Find where the given text appears and provide that cell's center as (X, Y) coordinate. 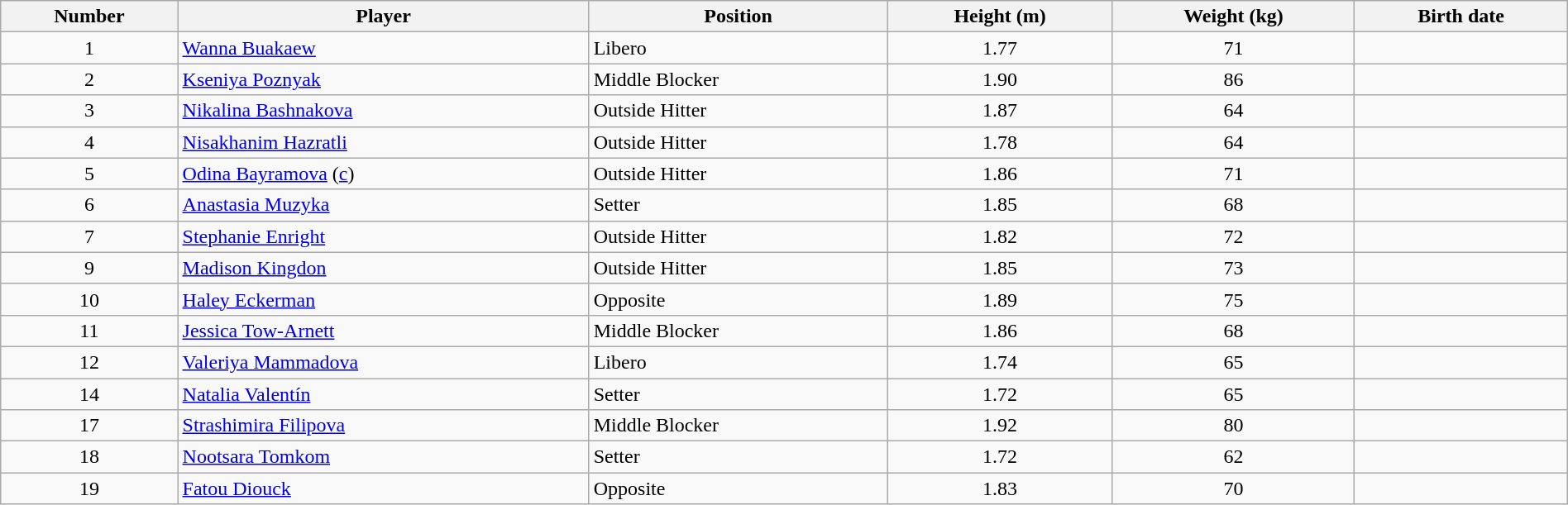
Number (89, 17)
1.90 (1000, 79)
1.77 (1000, 48)
4 (89, 142)
Haley Eckerman (384, 299)
Odina Bayramova (c) (384, 174)
17 (89, 426)
1.83 (1000, 488)
1.87 (1000, 111)
Nikalina Bashnakova (384, 111)
1.82 (1000, 236)
11 (89, 331)
Anastasia Muzyka (384, 205)
80 (1234, 426)
Player (384, 17)
Natalia Valentín (384, 394)
Jessica Tow-Arnett (384, 331)
Fatou Diouck (384, 488)
Birth date (1460, 17)
5 (89, 174)
7 (89, 236)
70 (1234, 488)
3 (89, 111)
1.74 (1000, 362)
19 (89, 488)
Madison Kingdon (384, 268)
1.92 (1000, 426)
Height (m) (1000, 17)
14 (89, 394)
12 (89, 362)
1.78 (1000, 142)
73 (1234, 268)
18 (89, 457)
Nootsara Tomkom (384, 457)
Position (738, 17)
10 (89, 299)
Nisakhanim Hazratli (384, 142)
Stephanie Enright (384, 236)
62 (1234, 457)
75 (1234, 299)
86 (1234, 79)
Kseniya Poznyak (384, 79)
Valeriya Mammadova (384, 362)
1 (89, 48)
Wanna Buakaew (384, 48)
6 (89, 205)
Strashimira Filipova (384, 426)
1.89 (1000, 299)
2 (89, 79)
72 (1234, 236)
9 (89, 268)
Weight (kg) (1234, 17)
